Capture the cell that displays the provided text and extract its [X, Y] central coordinate. 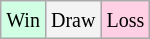
Loss [126, 20]
Draw [72, 20]
Win [24, 20]
